For the text-containing cell, return its midpoint in [X, Y] coordinate format. 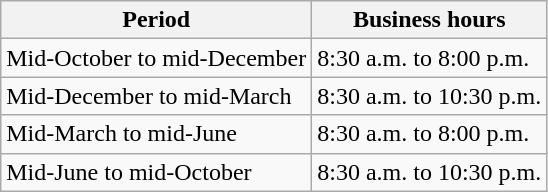
Period [156, 20]
Mid-October to mid-December [156, 58]
Mid-March to mid-June [156, 134]
Business hours [430, 20]
Mid-December to mid-March [156, 96]
Mid-June to mid-October [156, 172]
